Provide the [x, y] coordinate of the cell's center where the given text is located.  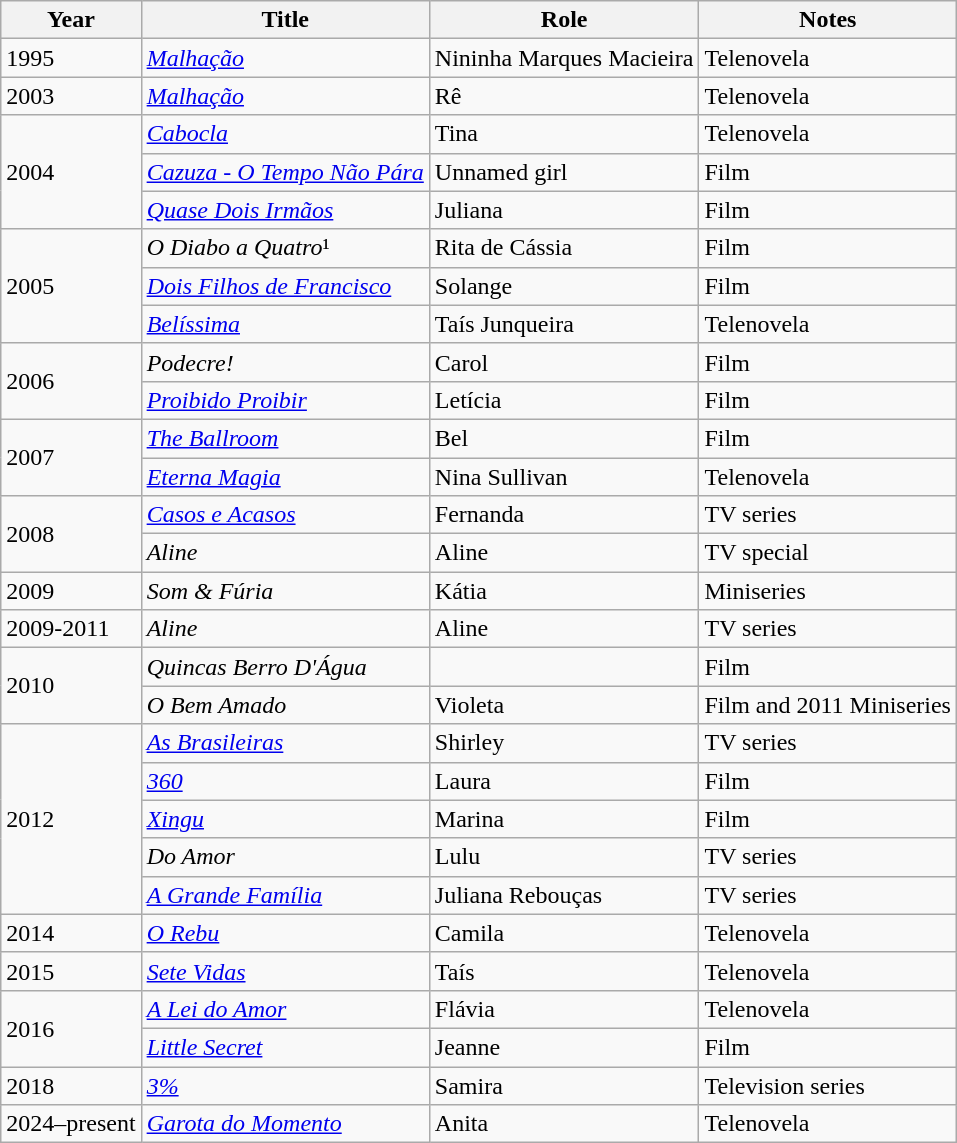
Tina [564, 134]
A Lei do Amor [285, 1009]
Dois Filhos de Francisco [285, 286]
Film and 2011 Miniseries [828, 705]
Eterna Magia [285, 477]
Xingu [285, 819]
O Diabo a Quatro¹ [285, 248]
Juliana [564, 210]
Cabocla [285, 134]
Podecre! [285, 362]
The Ballroom [285, 438]
Role [564, 20]
Year [71, 20]
Quase Dois Irmãos [285, 210]
O Bem Amado [285, 705]
2009-2011 [71, 629]
Solange [564, 286]
2010 [71, 686]
Nininha Marques Macieira [564, 58]
Violeta [564, 705]
Shirley [564, 743]
Title [285, 20]
Letícia [564, 400]
2016 [71, 1028]
Kátia [564, 591]
Sete Vidas [285, 971]
Little Secret [285, 1047]
2003 [71, 96]
Notes [828, 20]
Marina [564, 819]
2015 [71, 971]
2018 [71, 1085]
2012 [71, 819]
Casos e Acasos [285, 515]
2006 [71, 381]
Samira [564, 1085]
Garota do Momento [285, 1124]
Juliana Rebouças [564, 895]
Taís Junqueira [564, 324]
2014 [71, 933]
2004 [71, 172]
TV special [828, 553]
Carol [564, 362]
Flávia [564, 1009]
2005 [71, 286]
Proibido Proibir [285, 400]
Rê [564, 96]
Television series [828, 1085]
1995 [71, 58]
Miniseries [828, 591]
2024–present [71, 1124]
Fernanda [564, 515]
Lulu [564, 857]
Jeanne [564, 1047]
3% [285, 1085]
Taís [564, 971]
Cazuza - O Tempo Não Pára [285, 172]
2007 [71, 457]
Quincas Berro D'Água [285, 667]
Do Amor [285, 857]
Rita de Cássia [564, 248]
360 [285, 781]
Bel [564, 438]
Belíssima [285, 324]
Laura [564, 781]
2008 [71, 534]
Unnamed girl [564, 172]
Som & Fúria [285, 591]
Anita [564, 1124]
As Brasileiras [285, 743]
2009 [71, 591]
A Grande Família [285, 895]
Nina Sullivan [564, 477]
O Rebu [285, 933]
Camila [564, 933]
